Output the (x, y) coordinate of the center of the cell containing the given text.  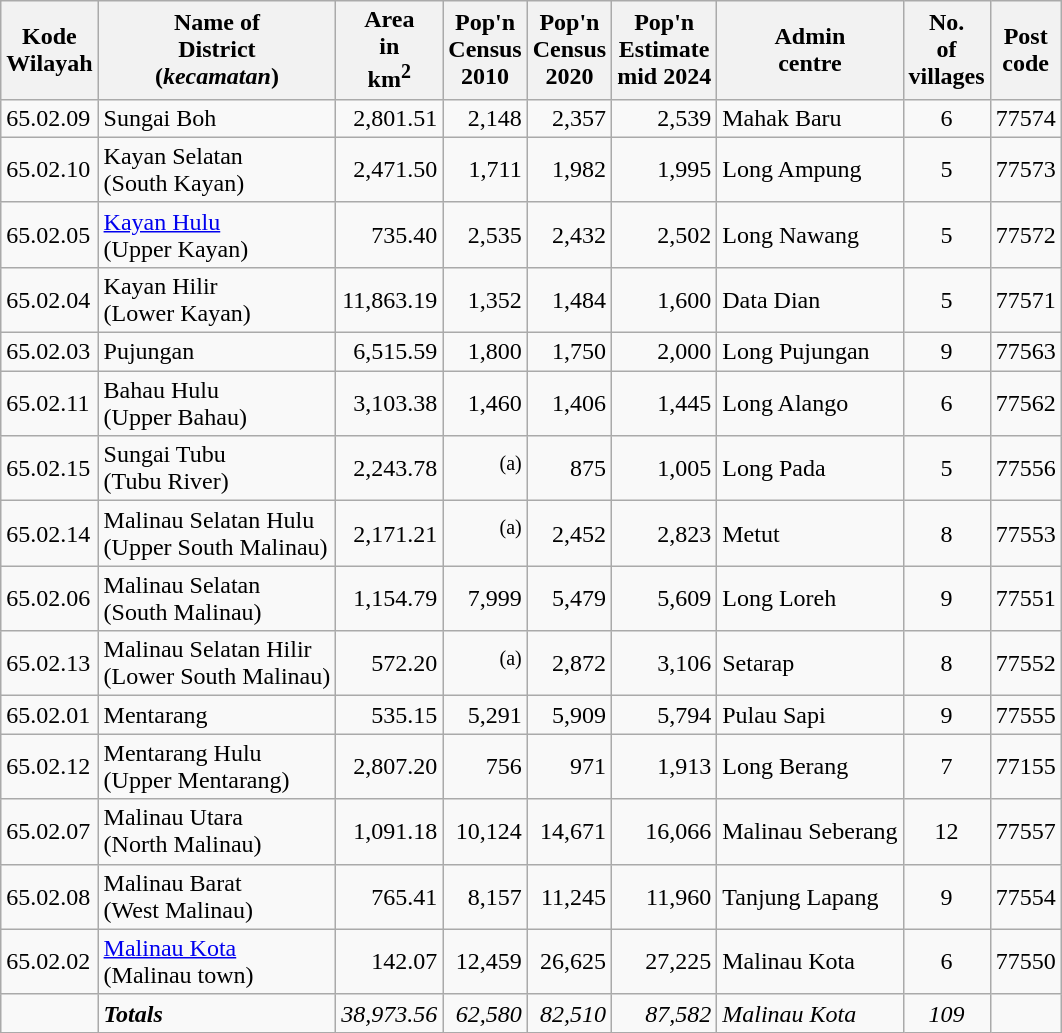
38,973.56 (390, 1013)
Sungai Tubu (Tubu River) (217, 468)
Malinau Kota (Malinau town) (217, 962)
142.07 (390, 962)
1,711 (485, 170)
Kode Wilayah (50, 50)
27,225 (664, 962)
Mahak Baru (810, 118)
6,515.59 (390, 352)
5,909 (569, 715)
2,471.50 (390, 170)
1,800 (485, 352)
735.40 (390, 234)
Kayan Selatan (South Kayan) (217, 170)
535.15 (390, 715)
Malinau Barat (West Malinau) (217, 896)
Pop'n Census 2020 (569, 50)
Postcode (1026, 50)
65.02.15 (50, 468)
2,801.51 (390, 118)
Mentarang Hulu (Upper Mentarang) (217, 766)
2,502 (664, 234)
Malinau Selatan (South Malinau) (217, 598)
2,539 (664, 118)
65.02.09 (50, 118)
Sungai Boh (217, 118)
5,609 (664, 598)
1,982 (569, 170)
Long Loreh (810, 598)
Bahau Hulu (Upper Bahau) (217, 404)
14,671 (569, 832)
62,580 (485, 1013)
Malinau Selatan Hilir (Lower South Malinau) (217, 664)
2,171.21 (390, 534)
Metut (810, 534)
2,872 (569, 664)
2,243.78 (390, 468)
1,995 (664, 170)
2,807.20 (390, 766)
Setarap (810, 664)
3,103.38 (390, 404)
11,863.19 (390, 300)
2,000 (664, 352)
Mentarang (217, 715)
65.02.11 (50, 404)
1,005 (664, 468)
Pujungan (217, 352)
87,582 (664, 1013)
2,823 (664, 534)
11,960 (664, 896)
77551 (1026, 598)
Admin centre (810, 50)
65.02.08 (50, 896)
2,432 (569, 234)
Area in km2 (390, 50)
Data Dian (810, 300)
12 (946, 832)
3,106 (664, 664)
82,510 (569, 1013)
77574 (1026, 118)
1,445 (664, 404)
12,459 (485, 962)
Malinau Seberang (810, 832)
756 (485, 766)
7,999 (485, 598)
65.02.02 (50, 962)
26,625 (569, 962)
77573 (1026, 170)
2,357 (569, 118)
65.02.03 (50, 352)
1,352 (485, 300)
77557 (1026, 832)
2,452 (569, 534)
Long Pujungan (810, 352)
Pop'n Census 2010 (485, 50)
2,535 (485, 234)
Long Berang (810, 766)
2,148 (485, 118)
1,600 (664, 300)
1,913 (664, 766)
65.02.07 (50, 832)
Malinau Utara (North Malinau) (217, 832)
Pop'n Estimatemid 2024 (664, 50)
77572 (1026, 234)
5,479 (569, 598)
765.41 (390, 896)
1,484 (569, 300)
Kayan Hulu (Upper Kayan) (217, 234)
77155 (1026, 766)
65.02.10 (50, 170)
77562 (1026, 404)
77563 (1026, 352)
77553 (1026, 534)
65.02.14 (50, 534)
65.02.12 (50, 766)
77571 (1026, 300)
8,157 (485, 896)
65.02.13 (50, 664)
77556 (1026, 468)
65.02.06 (50, 598)
1,750 (569, 352)
Long Pada (810, 468)
1,091.18 (390, 832)
Long Nawang (810, 234)
572.20 (390, 664)
10,124 (485, 832)
5,794 (664, 715)
971 (569, 766)
65.02.04 (50, 300)
11,245 (569, 896)
77555 (1026, 715)
5,291 (485, 715)
Totals (217, 1013)
77550 (1026, 962)
1,460 (485, 404)
65.02.01 (50, 715)
Malinau Selatan Hulu (Upper South Malinau) (217, 534)
109 (946, 1013)
65.02.05 (50, 234)
Long Alango (810, 404)
77554 (1026, 896)
1,406 (569, 404)
77552 (1026, 664)
1,154.79 (390, 598)
Pulau Sapi (810, 715)
Kayan Hilir (Lower Kayan) (217, 300)
No. ofvillages (946, 50)
Tanjung Lapang (810, 896)
875 (569, 468)
16,066 (664, 832)
Long Ampung (810, 170)
7 (946, 766)
Name ofDistrict (kecamatan) (217, 50)
